Detect which cell encompasses the target text, then output its [X, Y] center coordinate. 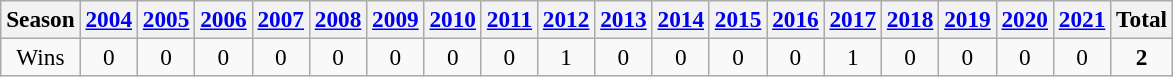
2015 [738, 19]
2011 [509, 19]
Total [1142, 19]
2013 [624, 19]
Wins [40, 57]
2004 [108, 19]
2018 [910, 19]
2012 [566, 19]
2014 [680, 19]
Season [40, 19]
2008 [338, 19]
2020 [1024, 19]
2016 [796, 19]
2005 [166, 19]
2017 [852, 19]
2007 [280, 19]
2009 [396, 19]
2006 [224, 19]
2010 [452, 19]
2019 [968, 19]
2 [1142, 57]
2021 [1082, 19]
